Determine the (x, y) coordinate at the center of the cell enclosing the given text.  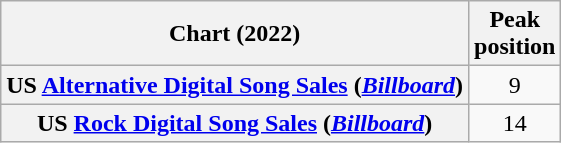
US Rock Digital Song Sales (Billboard) (235, 123)
Peakposition (515, 34)
Chart (2022) (235, 34)
US Alternative Digital Song Sales (Billboard) (235, 85)
9 (515, 85)
14 (515, 123)
